Locate the cell with the specified text and output its [x, y] center coordinate. 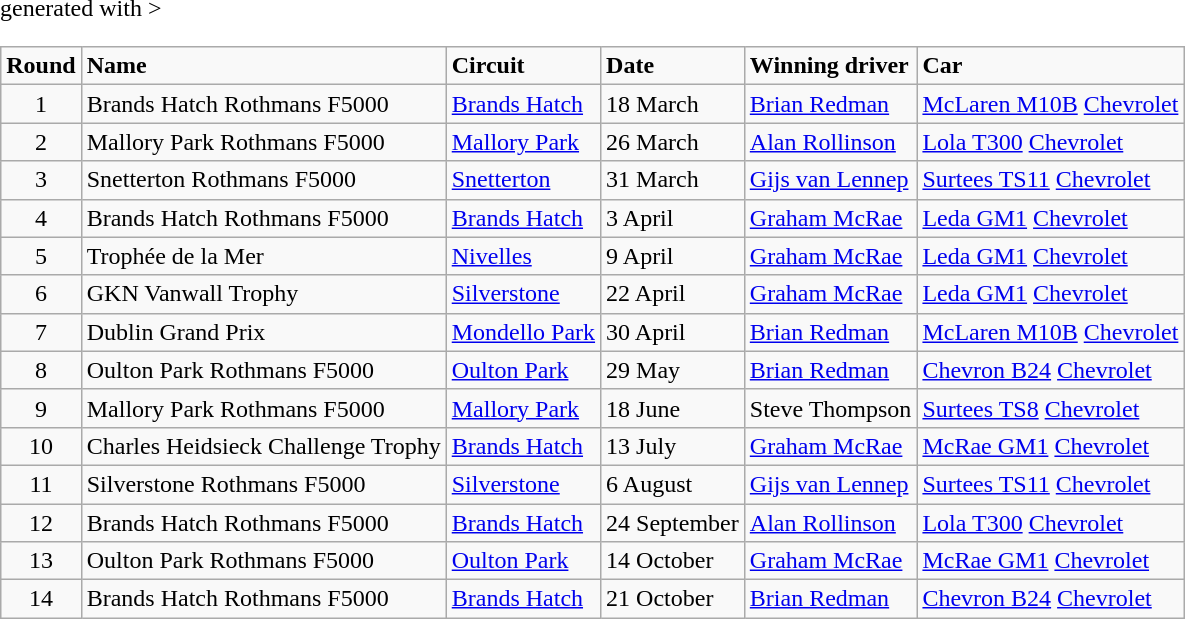
4 [41, 218]
Snetterton [523, 180]
Car [1050, 66]
Charles Heidsieck Challenge Trophy [264, 446]
Steve Thompson [830, 408]
Date [673, 66]
7 [41, 332]
9 [41, 408]
24 September [673, 523]
10 [41, 446]
Circuit [523, 66]
3 [41, 180]
8 [41, 370]
14 [41, 599]
12 [41, 523]
3 April [673, 218]
Snetterton Rothmans F5000 [264, 180]
5 [41, 256]
18 March [673, 104]
Nivelles [523, 256]
9 April [673, 256]
Dublin Grand Prix [264, 332]
13 [41, 561]
Name [264, 66]
29 May [673, 370]
Winning driver [830, 66]
26 March [673, 142]
31 March [673, 180]
30 April [673, 332]
Mondello Park [523, 332]
GKN Vanwall Trophy [264, 294]
Trophée de la Mer [264, 256]
22 April [673, 294]
6 [41, 294]
1 [41, 104]
13 July [673, 446]
11 [41, 484]
14 October [673, 561]
18 June [673, 408]
Silverstone Rothmans F5000 [264, 484]
Surtees TS8 Chevrolet [1050, 408]
2 [41, 142]
21 October [673, 599]
Round [41, 66]
6 August [673, 484]
